Determine the (X, Y) coordinate at the center of the cell enclosing the given text.  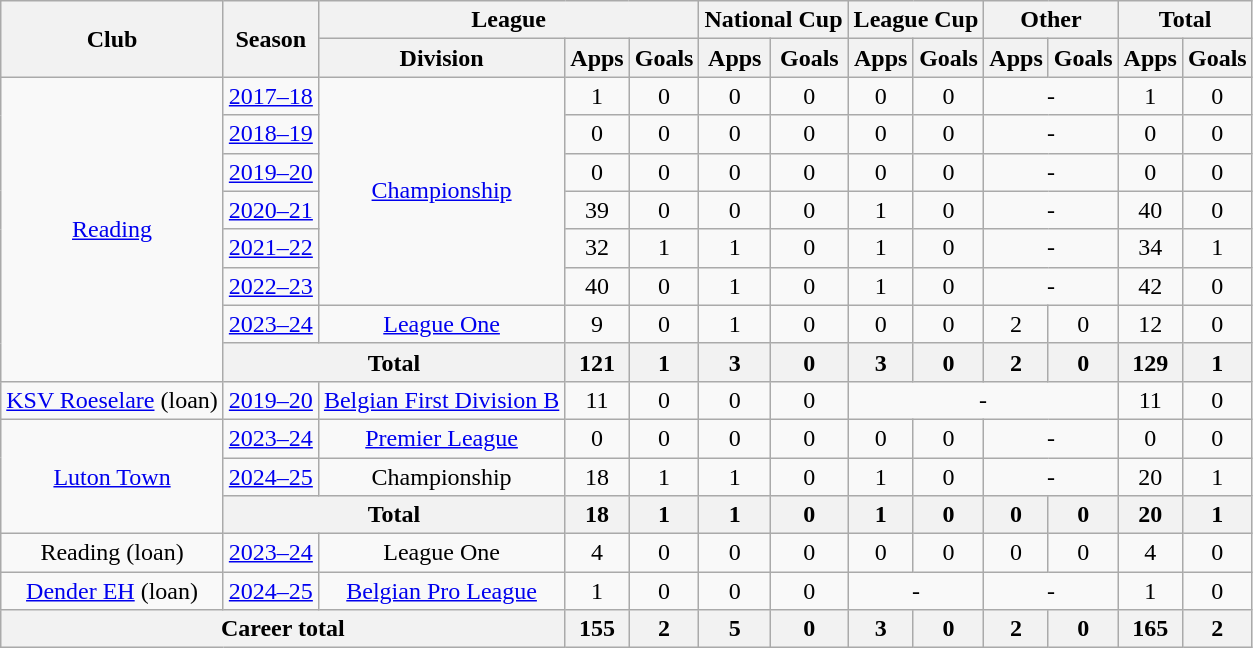
165 (1150, 629)
Career total (283, 629)
2020–21 (270, 210)
2018–19 (270, 134)
129 (1150, 362)
34 (1150, 248)
121 (597, 362)
Belgian First Division B (441, 400)
Dender EH (loan) (112, 591)
League Cup (916, 20)
155 (597, 629)
Reading (112, 229)
9 (597, 324)
42 (1150, 286)
2017–18 (270, 96)
KSV Roeselare (loan) (112, 400)
Luton Town (112, 476)
Club (112, 39)
2022–23 (270, 286)
Reading (loan) (112, 553)
League (508, 20)
39 (597, 210)
Premier League (441, 438)
12 (1150, 324)
National Cup (774, 20)
Season (270, 39)
5 (735, 629)
Division (441, 58)
Belgian Pro League (441, 591)
2021–22 (270, 248)
Other (1051, 20)
32 (597, 248)
